Locate the cell with the specified text and output its [X, Y] center coordinate. 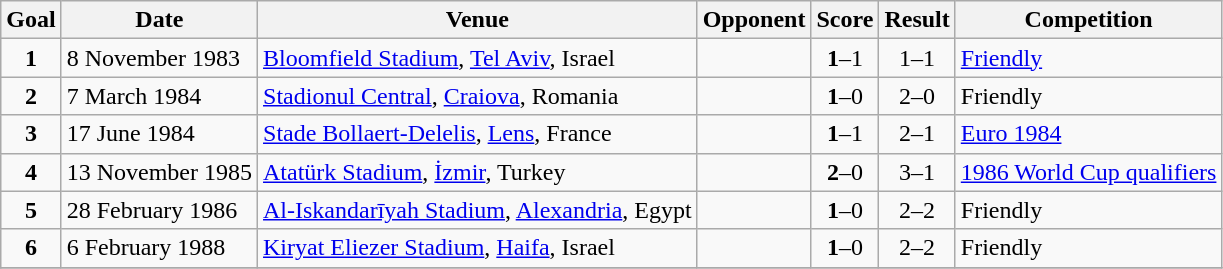
3 [31, 134]
4 [31, 172]
Score [845, 20]
Goal [31, 20]
Euro 1984 [1088, 134]
Result [917, 20]
Opponent [754, 20]
Venue [478, 20]
7 March 1984 [159, 96]
13 November 1985 [159, 172]
Date [159, 20]
8 November 1983 [159, 58]
2–1 [917, 134]
1986 World Cup qualifiers [1088, 172]
Al-Iskandarīyah Stadium, Alexandria, Egypt [478, 210]
6 [31, 248]
17 June 1984 [159, 134]
Stadionul Central, Craiova, Romania [478, 96]
2 [31, 96]
5 [31, 210]
Kiryat Eliezer Stadium, Haifa, Israel [478, 248]
3–1 [917, 172]
Bloomfield Stadium, Tel Aviv, Israel [478, 58]
1 [31, 58]
Stade Bollaert-Delelis, Lens, France [478, 134]
6 February 1988 [159, 248]
Atatürk Stadium, İzmir, Turkey [478, 172]
28 February 1986 [159, 210]
Competition [1088, 20]
